Determine the [X, Y] coordinate at the center of the cell enclosing the given text.  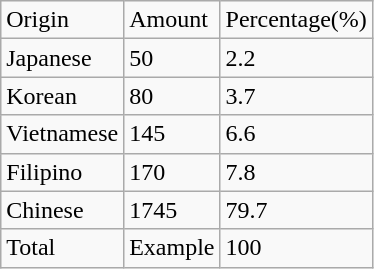
Japanese [62, 58]
Origin [62, 20]
100 [296, 248]
Vietnamese [62, 134]
2.2 [296, 58]
170 [172, 172]
6.6 [296, 134]
145 [172, 134]
Percentage(%) [296, 20]
Example [172, 248]
80 [172, 96]
Korean [62, 96]
50 [172, 58]
3.7 [296, 96]
Filipino [62, 172]
1745 [172, 210]
Total [62, 248]
Amount [172, 20]
79.7 [296, 210]
Chinese [62, 210]
7.8 [296, 172]
